Provide the [x, y] coordinate of the cell's center where the given text is located.  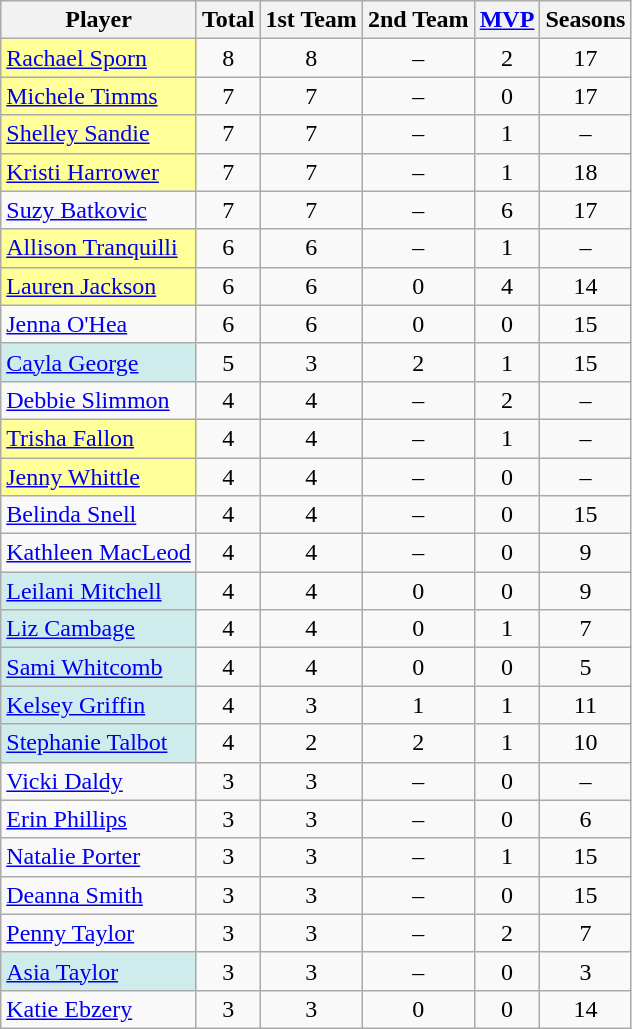
Katie Ebzery [99, 1009]
Rachael Sporn [99, 58]
Jenna O'Hea [99, 324]
11 [586, 705]
Jenny Whittle [99, 477]
Asia Taylor [99, 971]
Natalie Porter [99, 857]
MVP [507, 20]
Total [228, 20]
Belinda Snell [99, 515]
2nd Team [418, 20]
Allison Tranquilli [99, 248]
Erin Phillips [99, 819]
Deanna Smith [99, 895]
Debbie Slimmon [99, 400]
Penny Taylor [99, 933]
Sami Whitcomb [99, 667]
Player [99, 20]
Kathleen MacLeod [99, 553]
10 [586, 743]
Vicki Daldy [99, 781]
Suzy Batkovic [99, 210]
Seasons [586, 20]
Kelsey Griffin [99, 705]
Cayla George [99, 362]
Stephanie Talbot [99, 743]
18 [586, 172]
Shelley Sandie [99, 134]
Kristi Harrower [99, 172]
Michele Timms [99, 96]
1st Team [311, 20]
Leilani Mitchell [99, 591]
Lauren Jackson [99, 286]
Trisha Fallon [99, 438]
Liz Cambage [99, 629]
